Detect which cell encompasses the target text, then output its (X, Y) center coordinate. 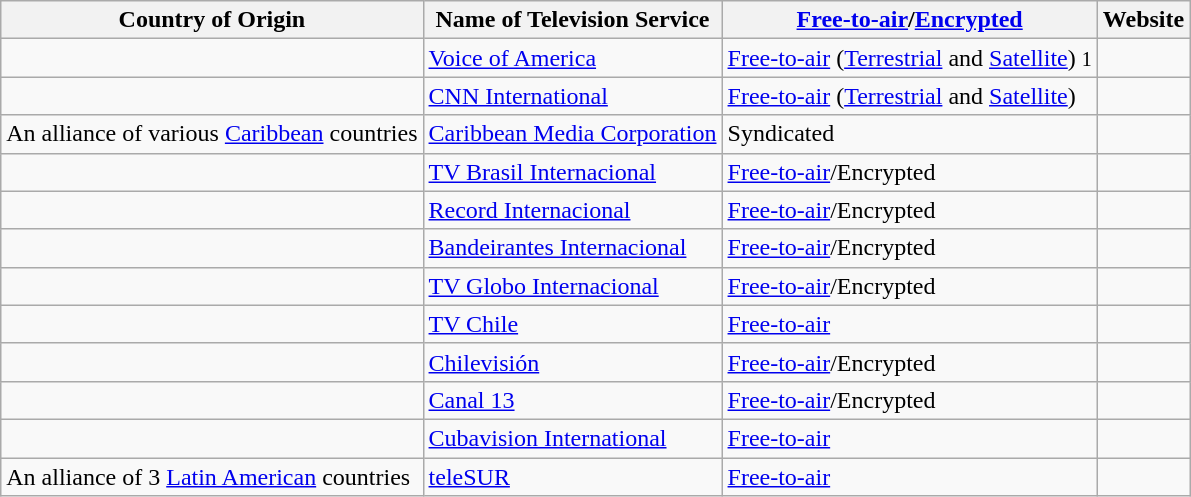
Caribbean Media Corporation (572, 134)
teleSUR (572, 477)
TV Globo Internacional (572, 286)
Website (1143, 20)
Name of Television Service (572, 20)
Record Internacional (572, 210)
Canal 13 (572, 400)
An alliance of various Caribbean countries (212, 134)
Chilevisión (572, 362)
Free-to-air (Terrestrial and Satellite) (910, 96)
CNN International (572, 96)
TV Brasil Internacional (572, 172)
Bandeirantes Internacional (572, 248)
An alliance of 3 Latin American countries (212, 477)
Voice of America (572, 58)
TV Chile (572, 324)
Syndicated (910, 134)
Country of Origin (212, 20)
Cubavision International (572, 438)
Free-to-air (Terrestrial and Satellite) 1 (910, 58)
